Output the [X, Y] coordinate of the center of the cell containing the given text.  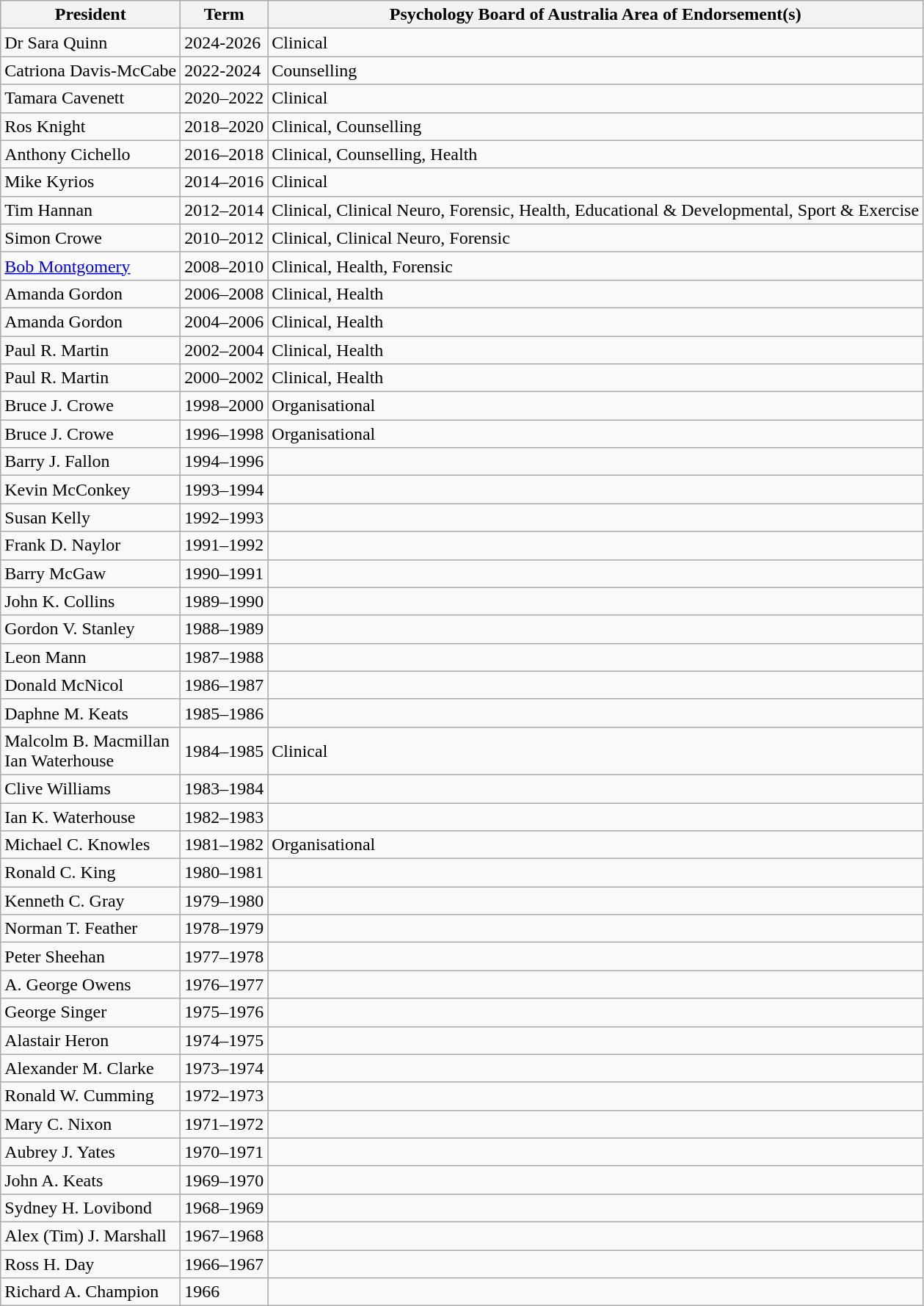
1989–1990 [225, 601]
Alastair Heron [91, 1040]
1990–1991 [225, 573]
Simon Crowe [91, 238]
Alexander M. Clarke [91, 1068]
Ronald W. Cumming [91, 1096]
Counselling [596, 70]
1993–1994 [225, 490]
1985–1986 [225, 713]
2000–2002 [225, 378]
Susan Kelly [91, 518]
John K. Collins [91, 601]
1984–1985 [225, 750]
Dr Sara Quinn [91, 43]
Aubrey J. Yates [91, 1152]
Frank D. Naylor [91, 545]
Bob Montgomery [91, 266]
Tamara Cavenett [91, 98]
1994–1996 [225, 462]
1971–1972 [225, 1124]
1972–1973 [225, 1096]
Daphne M. Keats [91, 713]
1969–1970 [225, 1180]
1976–1977 [225, 984]
Clive Williams [91, 788]
2024-2026 [225, 43]
1988–1989 [225, 629]
John A. Keats [91, 1180]
2004–2006 [225, 322]
1982–1983 [225, 817]
Ian K. Waterhouse [91, 817]
1977–1978 [225, 957]
Richard A. Champion [91, 1292]
Clinical, Health, Forensic [596, 266]
Clinical, Counselling [596, 126]
Barry J. Fallon [91, 462]
Alex (Tim) J. Marshall [91, 1236]
2002–2004 [225, 350]
1992–1993 [225, 518]
2016–2018 [225, 154]
Tim Hannan [91, 210]
2010–2012 [225, 238]
2012–2014 [225, 210]
1979–1980 [225, 901]
2008–2010 [225, 266]
1991–1992 [225, 545]
2022-2024 [225, 70]
President [91, 15]
1967–1968 [225, 1236]
2006–2008 [225, 294]
1998–2000 [225, 406]
Anthony Cichello [91, 154]
Kevin McConkey [91, 490]
George Singer [91, 1012]
1970–1971 [225, 1152]
1966 [225, 1292]
Term [225, 15]
2020–2022 [225, 98]
1968–1969 [225, 1208]
Donald McNicol [91, 685]
2018–2020 [225, 126]
Malcolm B. Macmillan Ian Waterhouse [91, 750]
1981–1982 [225, 845]
Clinical, Clinical Neuro, Forensic, Health, Educational & Developmental, Sport & Exercise [596, 210]
Catriona Davis-McCabe [91, 70]
1980–1981 [225, 873]
Clinical, Clinical Neuro, Forensic [596, 238]
1986–1987 [225, 685]
Peter Sheehan [91, 957]
Norman T. Feather [91, 929]
Gordon V. Stanley [91, 629]
1996–1998 [225, 434]
2014–2016 [225, 182]
Michael C. Knowles [91, 845]
Sydney H. Lovibond [91, 1208]
1975–1976 [225, 1012]
1987–1988 [225, 657]
1978–1979 [225, 929]
1973–1974 [225, 1068]
Ross H. Day [91, 1263]
Ros Knight [91, 126]
1966–1967 [225, 1263]
1983–1984 [225, 788]
1974–1975 [225, 1040]
Mike Kyrios [91, 182]
A. George Owens [91, 984]
Ronald C. King [91, 873]
Clinical, Counselling, Health [596, 154]
Barry McGaw [91, 573]
Kenneth C. Gray [91, 901]
Leon Mann [91, 657]
Mary C. Nixon [91, 1124]
Psychology Board of Australia Area of Endorsement(s) [596, 15]
